Capture the cell that displays the provided text and extract its (X, Y) central coordinate. 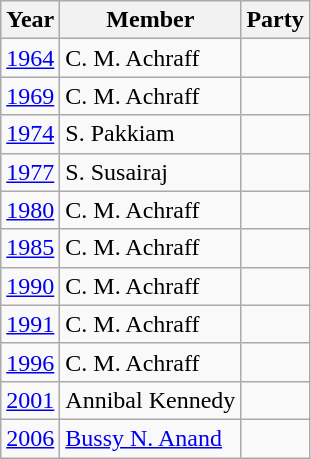
Bussy N. Anand (150, 438)
1980 (30, 210)
2006 (30, 438)
S. Pakkiam (150, 134)
S. Susairaj (150, 172)
Annibal Kennedy (150, 400)
1991 (30, 324)
1996 (30, 362)
1969 (30, 96)
1977 (30, 172)
Party (275, 20)
1985 (30, 248)
1964 (30, 58)
2001 (30, 400)
Year (30, 20)
1974 (30, 134)
Member (150, 20)
1990 (30, 286)
